Pinpoint the cell where the given text exists, returning its [X, Y] midpoint coordinate. 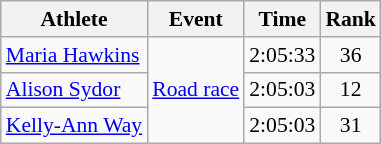
Athlete [74, 19]
Maria Hawkins [74, 55]
Rank [350, 19]
Road race [196, 90]
2:05:33 [282, 55]
12 [350, 90]
Event [196, 19]
Alison Sydor [74, 90]
31 [350, 126]
Time [282, 19]
Kelly-Ann Way [74, 126]
36 [350, 55]
